Detect which cell encompasses the target text, then output its (x, y) center coordinate. 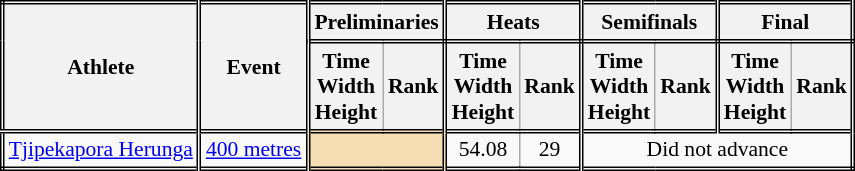
Final (785, 22)
54.08 (482, 150)
Preliminaries (376, 22)
Heats (513, 22)
Did not advance (717, 150)
Athlete (100, 67)
29 (550, 150)
400 metres (253, 150)
Event (253, 67)
Tjipekapora Herunga (100, 150)
Semifinals (649, 22)
